Provide the (X, Y) coordinate of the cell's center where the given text is located.  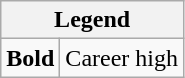
Bold (30, 58)
Career high (122, 58)
Legend (92, 20)
